Find where the given text appears and provide that cell's center as [x, y] coordinate. 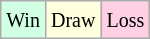
Draw [72, 20]
Win [24, 20]
Loss [126, 20]
